Search for the cell housing the specified text and yield its (x, y) center coordinate. 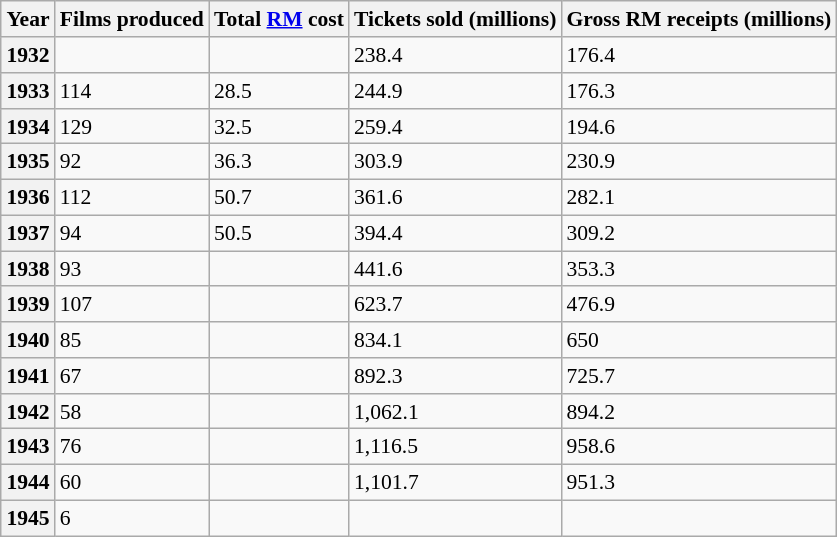
Year (28, 19)
107 (132, 304)
1933 (28, 91)
32.5 (279, 126)
892.3 (455, 376)
244.9 (455, 91)
1,116.5 (455, 447)
Tickets sold (millions) (455, 19)
650 (698, 340)
282.1 (698, 197)
50.7 (279, 197)
394.4 (455, 233)
1941 (28, 376)
1936 (28, 197)
1944 (28, 482)
85 (132, 340)
92 (132, 162)
951.3 (698, 482)
Gross RM receipts (millions) (698, 19)
1932 (28, 55)
238.4 (455, 55)
6 (132, 518)
1943 (28, 447)
176.3 (698, 91)
76 (132, 447)
176.4 (698, 55)
67 (132, 376)
194.6 (698, 126)
958.6 (698, 447)
361.6 (455, 197)
58 (132, 411)
60 (132, 482)
353.3 (698, 269)
28.5 (279, 91)
259.4 (455, 126)
129 (132, 126)
725.7 (698, 376)
114 (132, 91)
1,101.7 (455, 482)
1938 (28, 269)
50.5 (279, 233)
303.9 (455, 162)
894.2 (698, 411)
Films produced (132, 19)
112 (132, 197)
1937 (28, 233)
36.3 (279, 162)
93 (132, 269)
309.2 (698, 233)
1939 (28, 304)
1934 (28, 126)
230.9 (698, 162)
476.9 (698, 304)
1940 (28, 340)
1935 (28, 162)
Total RM cost (279, 19)
623.7 (455, 304)
1942 (28, 411)
1,062.1 (455, 411)
834.1 (455, 340)
1945 (28, 518)
441.6 (455, 269)
94 (132, 233)
